Identify which cell holds the provided text, then report its (X, Y) central coordinate. 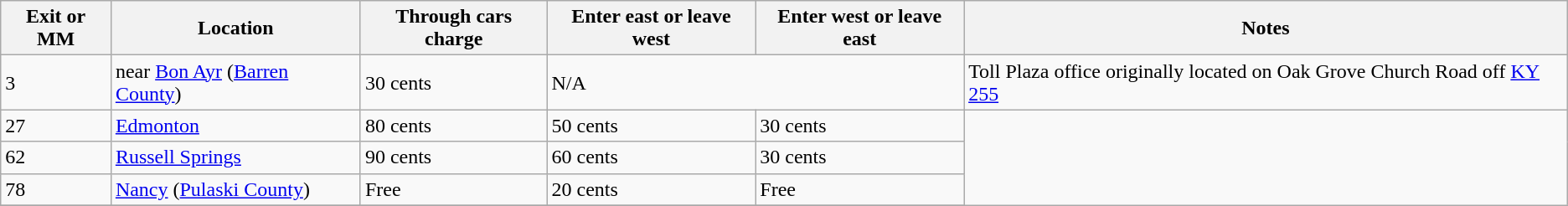
Enter west or leave east (859, 28)
90 cents (454, 157)
62 (56, 157)
Edmonton (235, 126)
27 (56, 126)
80 cents (454, 126)
Toll Plaza office originally located on Oak Grove Church Road off KY 255 (1266, 82)
3 (56, 82)
Exit or MM (56, 28)
Notes (1266, 28)
near Bon Ayr (Barren County) (235, 82)
N/A (756, 82)
Nancy (Pulaski County) (235, 189)
50 cents (652, 126)
Enter east or leave west (652, 28)
20 cents (652, 189)
60 cents (652, 157)
Through cars charge (454, 28)
Location (235, 28)
Russell Springs (235, 157)
78 (56, 189)
